For the text-containing cell, return its midpoint in [x, y] coordinate format. 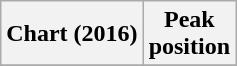
Peak position [189, 34]
Chart (2016) [72, 34]
